Detect which cell encompasses the target text, then output its (x, y) center coordinate. 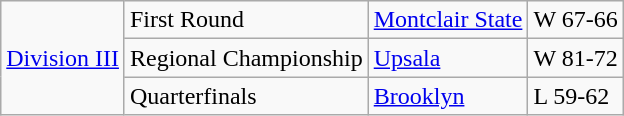
Quarterfinals (246, 96)
Division III (63, 58)
Upsala (448, 58)
L 59-62 (576, 96)
Montclair State (448, 20)
First Round (246, 20)
W 81-72 (576, 58)
Regional Championship (246, 58)
Brooklyn (448, 96)
W 67-66 (576, 20)
